Capture the cell that displays the provided text and extract its (X, Y) central coordinate. 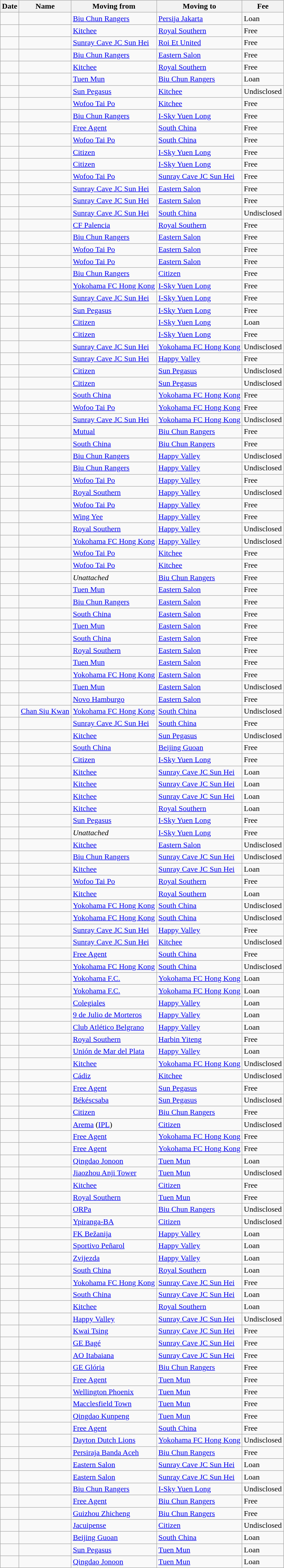
ORPa (114, 1209)
GE Bagé (114, 1343)
Club Atlético Belgrano (114, 1027)
Persija Jakarta (199, 19)
Kwai Tsing (114, 1331)
Moving from (114, 6)
Persiraja Banda Aceh (114, 1452)
Macclesfield Town (114, 1404)
Jacuipense (114, 1526)
Date (10, 6)
GE Glória (114, 1367)
CF Palencia (114, 225)
Ypiranga-BA (114, 1222)
Roi Et United (199, 43)
FK Bežanija (114, 1234)
Békéscsaba (114, 1100)
Novo Hamburgo (114, 699)
AO Itabaiana (114, 1355)
Name (45, 6)
Moving to (199, 6)
Wellington Phoenix (114, 1392)
Guizhou Zhicheng (114, 1513)
Dayton Dutch Lions (114, 1440)
Arema (IPL) (114, 1124)
Zvijezda (114, 1258)
Chan Siu Kwan (45, 711)
Fee (263, 6)
Cádiz (114, 1076)
Sportivo Peñarol (114, 1246)
Unión de Mar del Plata (114, 1051)
9 de Julio de Morteros (114, 1015)
Wing Yee (114, 517)
Colegiales (114, 1003)
Jiaozhou Anji Tower (114, 1173)
Mutual (114, 432)
Qingdao Kunpeng (114, 1416)
Harbin Yiteng (199, 1039)
